Scan for the cell matching the given text and deliver its (X, Y) coordinate at center. 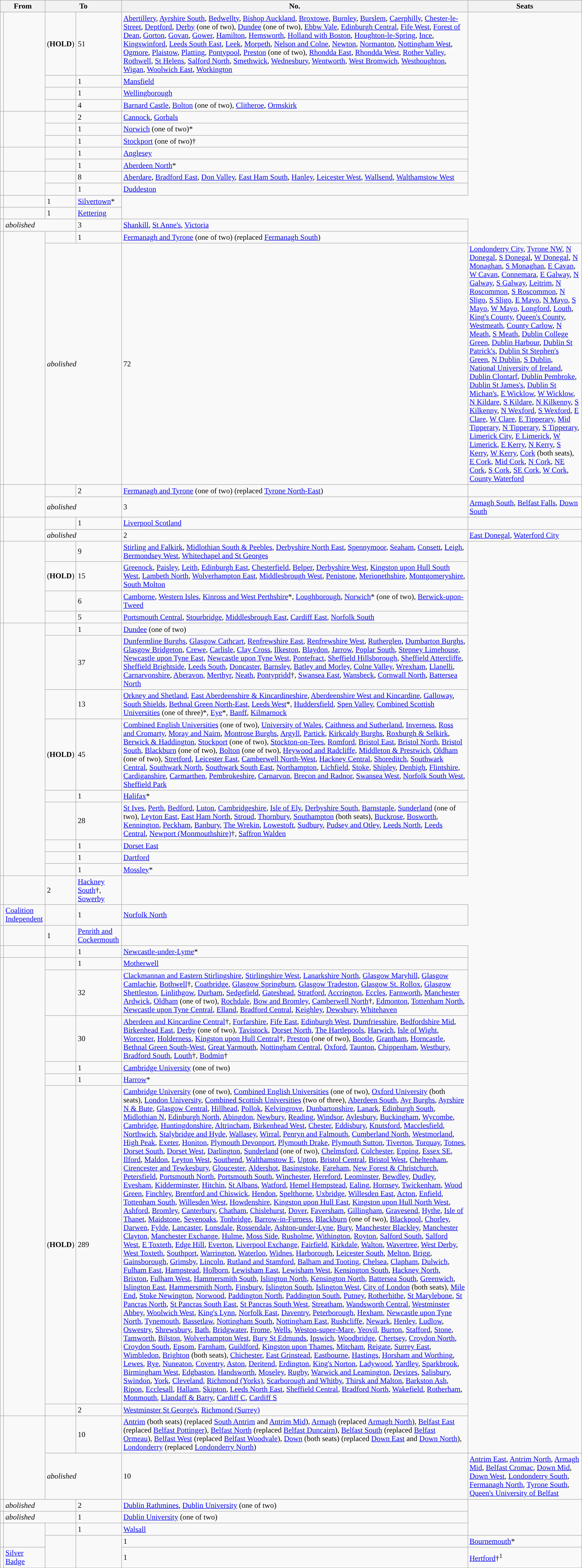
Mansfield (295, 81)
Dartford (295, 858)
8 (99, 177)
Walsall (295, 1529)
Hertford†1 (525, 1557)
13 (99, 704)
Liverpool Scotland (295, 523)
Camborne, Western Isles, Kinross and West Perthshire*, Loughborough, Norwich* (one of two), Berwick-upon-Tweed (295, 601)
6 (99, 601)
Hackney South†, Sowerby (99, 890)
Bournemouth* (525, 1541)
Armagh South, Belfast Falls, Down South (525, 507)
Coalition Independent (25, 915)
9 (99, 551)
Halifax* (295, 796)
Kettering (99, 213)
Dublin University (one of two) (295, 1517)
Dorset East (295, 846)
Westminster St George's, Richmond (Surrey) (295, 1410)
Harrow* (295, 1079)
Norwich (one of two)* (295, 129)
Motherwell (295, 964)
289 (99, 1245)
Aberdare, Bradford East, Don Valley, East Ham South, Hanley, Leicester West, Wallsend, Walthamstow West (295, 177)
15 (99, 576)
Dundee (one of two) (295, 629)
From (23, 6)
Portsmouth Central, Stourbridge, Middlesbrough East, Cardiff East, Norfolk South (295, 617)
Cannock, Gorbals (295, 117)
No. (295, 6)
Cambridge University (one of two) (295, 1067)
Wellingborough (295, 93)
Silvertown* (99, 201)
East Donegal, Waterford City (525, 535)
Stockport (one of two)† (295, 141)
Silver Badge (25, 1557)
Aberdeen North* (295, 165)
72 (295, 364)
Seats (525, 6)
Barnard Castle, Bolton (one of two), Clitheroe, Ormskirk (295, 105)
Duddeston (295, 189)
Shankill, St Anne's, Victoria (295, 225)
To (83, 6)
30 (99, 1039)
Dublin Rathmines, Dublin University (one of two) (295, 1505)
37 (99, 662)
Norfolk North (295, 915)
Anglesey (295, 153)
Fermanagh and Tyrone (one of two) (replaced Fermanagh South) (295, 237)
Penrith and Cockermouth (99, 936)
5 (99, 617)
Mossley* (295, 870)
28 (99, 821)
4 (99, 105)
45 (99, 755)
32 (99, 993)
51 (99, 44)
Newcastle-under-Lyme* (295, 952)
Fermanagh and Tyrone (one of two) (replaced Tyrone North-East) (295, 491)
